From the cell containing the given text, extract its center point as (X, Y) coordinate. 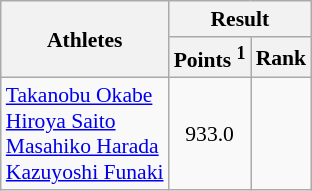
Result (240, 19)
Points 1 (210, 58)
Rank (282, 58)
Athletes (85, 40)
Takanobu OkabeHiroya SaitoMasahiko HaradaKazuyoshi Funaki (85, 134)
933.0 (210, 134)
